Detect which cell encompasses the target text, then output its (x, y) center coordinate. 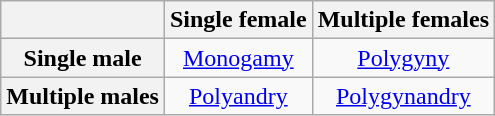
Single female (238, 20)
Multiple females (403, 20)
Polyandry (238, 96)
Monogamy (238, 58)
Polygynandry (403, 96)
Single male (83, 58)
Multiple males (83, 96)
Polygyny (403, 58)
